From the cell containing the given text, extract its center point as [x, y] coordinate. 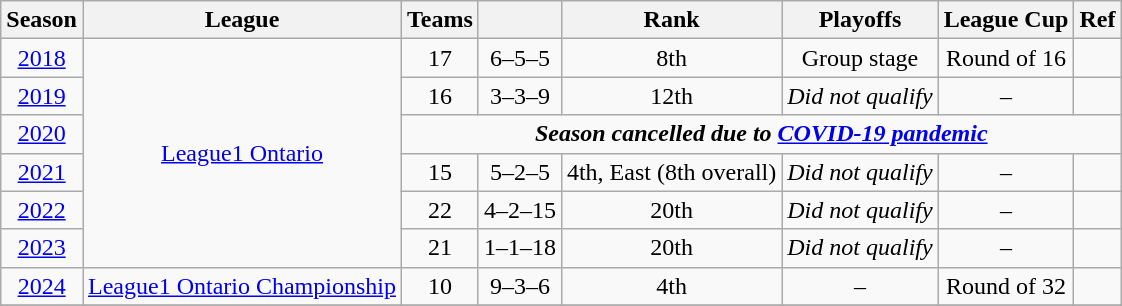
2020 [42, 134]
2019 [42, 96]
3–3–9 [520, 96]
2022 [42, 210]
4th [671, 286]
Teams [440, 20]
6–5–5 [520, 58]
10 [440, 286]
2023 [42, 248]
League1 Ontario [242, 153]
21 [440, 248]
Season cancelled due to COVID-19 pandemic [762, 134]
4–2–15 [520, 210]
Rank [671, 20]
League1 Ontario Championship [242, 286]
League [242, 20]
5–2–5 [520, 172]
15 [440, 172]
16 [440, 96]
League Cup [1006, 20]
4th, East (8th overall) [671, 172]
2024 [42, 286]
Round of 32 [1006, 286]
Playoffs [860, 20]
2018 [42, 58]
Group stage [860, 58]
22 [440, 210]
1–1–18 [520, 248]
Season [42, 20]
8th [671, 58]
2021 [42, 172]
Ref [1098, 20]
9–3–6 [520, 286]
12th [671, 96]
Round of 16 [1006, 58]
17 [440, 58]
